Pinpoint the cell where the given text exists, returning its [X, Y] midpoint coordinate. 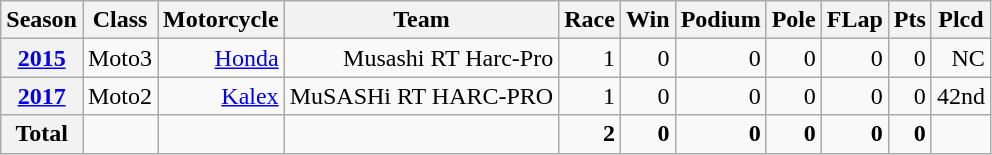
Pts [910, 20]
FLap [854, 20]
Pole [794, 20]
2015 [42, 58]
Total [42, 134]
Motorcycle [222, 20]
NC [960, 58]
Moto2 [120, 96]
Honda [222, 58]
Race [590, 20]
Kalex [222, 96]
Class [120, 20]
2017 [42, 96]
2 [590, 134]
Musashi RT Harc-Pro [422, 58]
MuSASHi RT HARC-PRO [422, 96]
Plcd [960, 20]
Team [422, 20]
Moto3 [120, 58]
42nd [960, 96]
Podium [720, 20]
Win [648, 20]
Season [42, 20]
